Identify which cell holds the provided text, then report its (x, y) central coordinate. 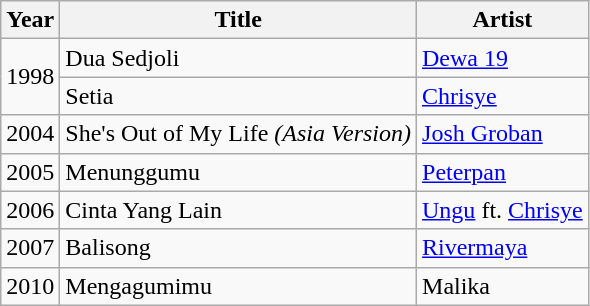
Ungu ft. Chrisye (503, 210)
Cinta Yang Lain (238, 210)
2007 (30, 248)
Peterpan (503, 172)
2005 (30, 172)
Title (238, 20)
Year (30, 20)
Josh Groban (503, 134)
Dua Sedjoli (238, 58)
Artist (503, 20)
Menunggumu (238, 172)
Dewa 19 (503, 58)
Balisong (238, 248)
2010 (30, 286)
2006 (30, 210)
Mengagumimu (238, 286)
Rivermaya (503, 248)
1998 (30, 77)
Chrisye (503, 96)
Malika (503, 286)
Setia (238, 96)
2004 (30, 134)
She's Out of My Life (Asia Version) (238, 134)
